Scan for the cell matching the given text and deliver its [x, y] coordinate at center. 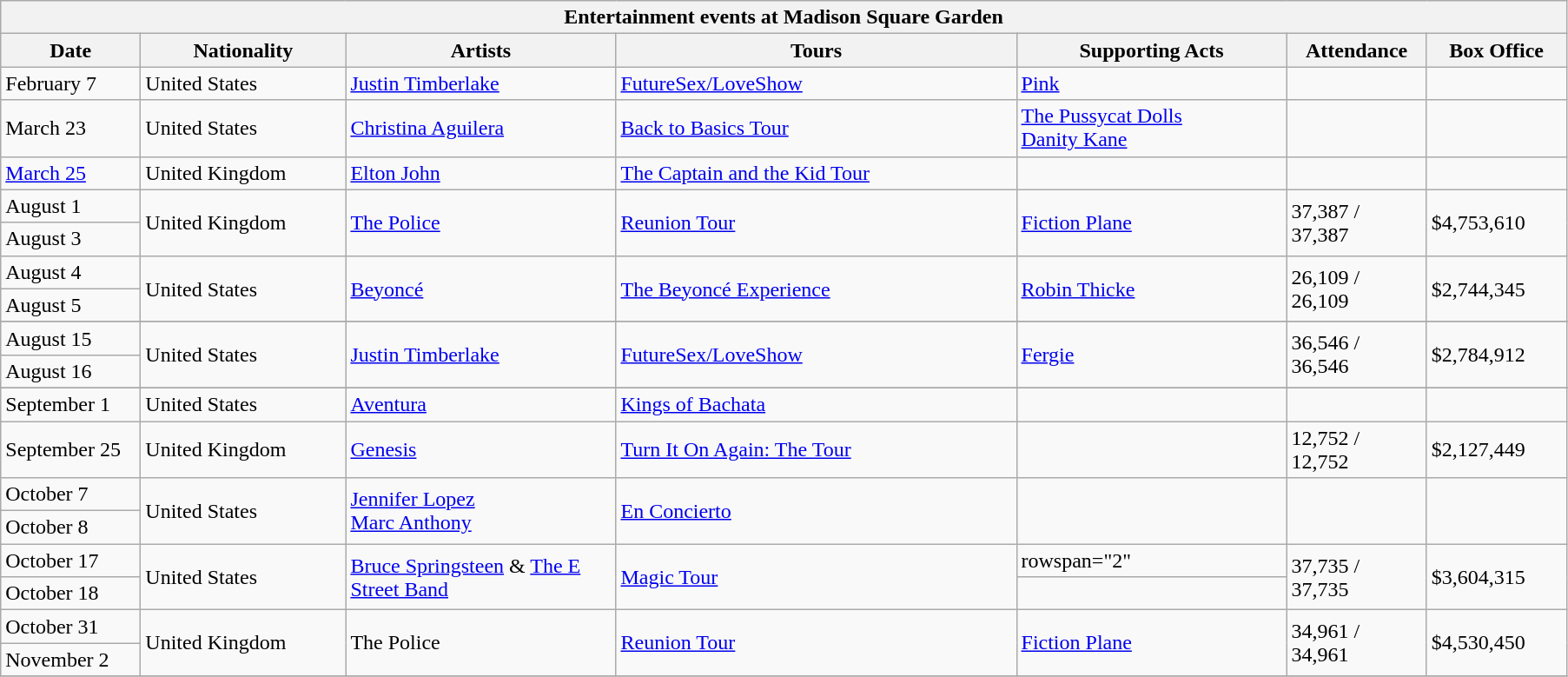
August 5 [71, 305]
Date [71, 50]
September 1 [71, 404]
Genesis [481, 448]
Bruce Springsteen & The E Street Band [481, 577]
The Captain and the Kid Tour [817, 173]
October 17 [71, 561]
Tours [817, 50]
August 16 [71, 371]
Robin Thicke [1152, 289]
September 25 [71, 448]
$4,530,450 [1496, 643]
The Pussycat DollsDanity Kane [1152, 129]
Jennifer LopezMarc Anthony [481, 511]
August 4 [71, 272]
Supporting Acts [1152, 50]
October 18 [71, 594]
Pink [1152, 83]
$2,127,449 [1496, 448]
En Concierto [817, 511]
Nationality [243, 50]
August 3 [71, 239]
The Beyoncé Experience [817, 289]
Christina Aguilera [481, 129]
February 7 [71, 83]
Entertainment events at Madison Square Garden [784, 17]
March 25 [71, 173]
12,752 / 12,752 [1357, 448]
$4,753,610 [1496, 222]
rowspan="2" [1152, 561]
$3,604,315 [1496, 577]
26,109 / 26,109 [1357, 289]
37,735 / 37,735 [1357, 577]
October 8 [71, 528]
Attendance [1357, 50]
36,546 / 36,546 [1357, 355]
Magic Tour [817, 577]
Box Office [1496, 50]
August 1 [71, 206]
Turn It On Again: The Tour [817, 448]
Fergie [1152, 355]
March 23 [71, 129]
Elton John [481, 173]
$2,744,345 [1496, 289]
October 7 [71, 494]
Beyoncé [481, 289]
Kings of Bachata [817, 404]
Back to Basics Tour [817, 129]
October 31 [71, 627]
$2,784,912 [1496, 355]
November 2 [71, 660]
Artists [481, 50]
Aventura [481, 404]
34,961 / 34,961 [1357, 643]
37,387 / 37,387 [1357, 222]
August 15 [71, 338]
